Determine the [X, Y] coordinate at the center of the cell enclosing the given text.  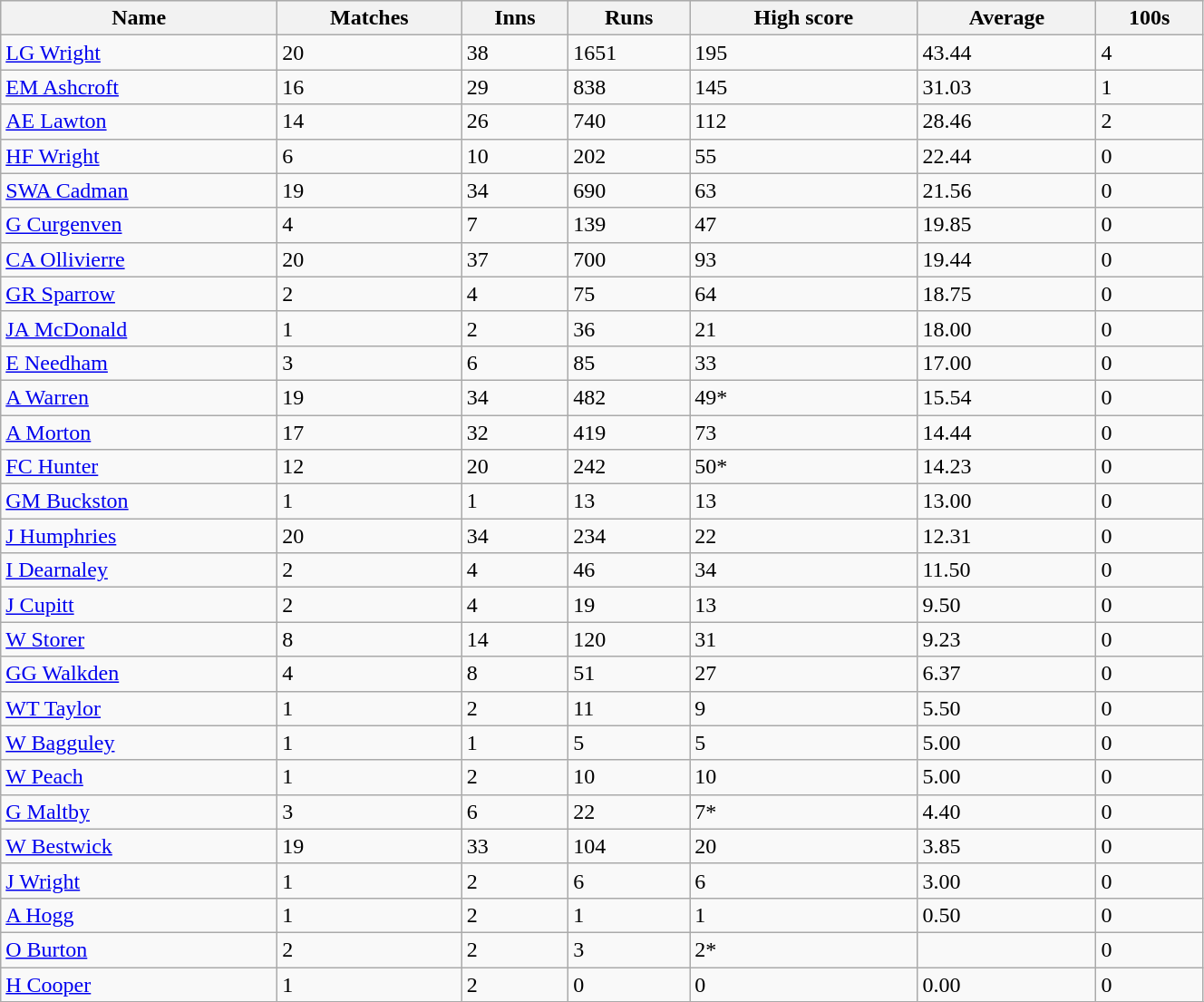
29 [515, 87]
WT Taylor [140, 708]
37 [515, 259]
46 [629, 570]
W Storer [140, 639]
55 [803, 156]
0.50 [1006, 915]
139 [629, 225]
E Needham [140, 363]
GR Sparrow [140, 294]
Inns [515, 18]
O Burton [140, 949]
700 [629, 259]
112 [803, 122]
A Warren [140, 397]
9.23 [1006, 639]
38 [515, 53]
740 [629, 122]
J Wright [140, 880]
43.44 [1006, 53]
234 [629, 536]
G Maltby [140, 812]
11.50 [1006, 570]
0.00 [1006, 984]
19.85 [1006, 225]
12.31 [1006, 536]
JA McDonald [140, 328]
9 [803, 708]
16 [370, 87]
50* [803, 467]
22.44 [1006, 156]
838 [629, 87]
A Morton [140, 433]
G Curgenven [140, 225]
W Bestwick [140, 846]
Average [1006, 18]
A Hogg [140, 915]
3.00 [1006, 880]
51 [629, 674]
I Dearnaley [140, 570]
202 [629, 156]
47 [803, 225]
Name [140, 18]
J Humphries [140, 536]
J Cupitt [140, 605]
14.23 [1006, 467]
145 [803, 87]
W Peach [140, 777]
4.40 [1006, 812]
CA Ollivierre [140, 259]
482 [629, 397]
28.46 [1006, 122]
18.75 [1006, 294]
100s [1150, 18]
18.00 [1006, 328]
11 [629, 708]
12 [370, 467]
14.44 [1006, 433]
120 [629, 639]
13.00 [1006, 501]
27 [803, 674]
9.50 [1006, 605]
31 [803, 639]
15.54 [1006, 397]
75 [629, 294]
19.44 [1006, 259]
195 [803, 53]
GM Buckston [140, 501]
36 [629, 328]
17.00 [1006, 363]
7* [803, 812]
93 [803, 259]
2* [803, 949]
AE Lawton [140, 122]
SWA Cadman [140, 190]
73 [803, 433]
419 [629, 433]
85 [629, 363]
64 [803, 294]
31.03 [1006, 87]
FC Hunter [140, 467]
6.37 [1006, 674]
7 [515, 225]
Runs [629, 18]
17 [370, 433]
104 [629, 846]
63 [803, 190]
32 [515, 433]
H Cooper [140, 984]
HF Wright [140, 156]
1651 [629, 53]
EM Ashcroft [140, 87]
LG Wright [140, 53]
242 [629, 467]
5.50 [1006, 708]
3.85 [1006, 846]
W Bagguley [140, 743]
High score [803, 18]
Matches [370, 18]
21 [803, 328]
21.56 [1006, 190]
690 [629, 190]
26 [515, 122]
GG Walkden [140, 674]
49* [803, 397]
